From the cell containing the given text, extract its center point as (x, y) coordinate. 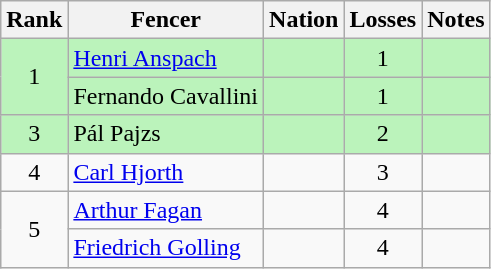
Fernando Cavallini (166, 96)
2 (383, 134)
Carl Hjorth (166, 172)
Nation (304, 20)
Notes (456, 20)
Losses (383, 20)
Rank (34, 20)
Friedrich Golling (166, 248)
5 (34, 229)
Pál Pajzs (166, 134)
Fencer (166, 20)
Arthur Fagan (166, 210)
Henri Anspach (166, 58)
